For the text-containing cell, return its midpoint in [X, Y] coordinate format. 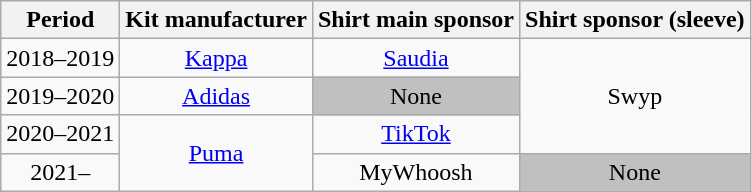
Kappa [216, 58]
Shirt sponsor (sleeve) [636, 20]
TikTok [416, 134]
Period [60, 20]
Adidas [216, 96]
Saudia [416, 58]
2018–2019 [60, 58]
Swyp [636, 96]
Puma [216, 153]
2021– [60, 172]
Kit manufacturer [216, 20]
MyWhoosh [416, 172]
Shirt main sponsor [416, 20]
2019–2020 [60, 96]
2020–2021 [60, 134]
